Provide the [x, y] coordinate of the cell's center where the given text is located.  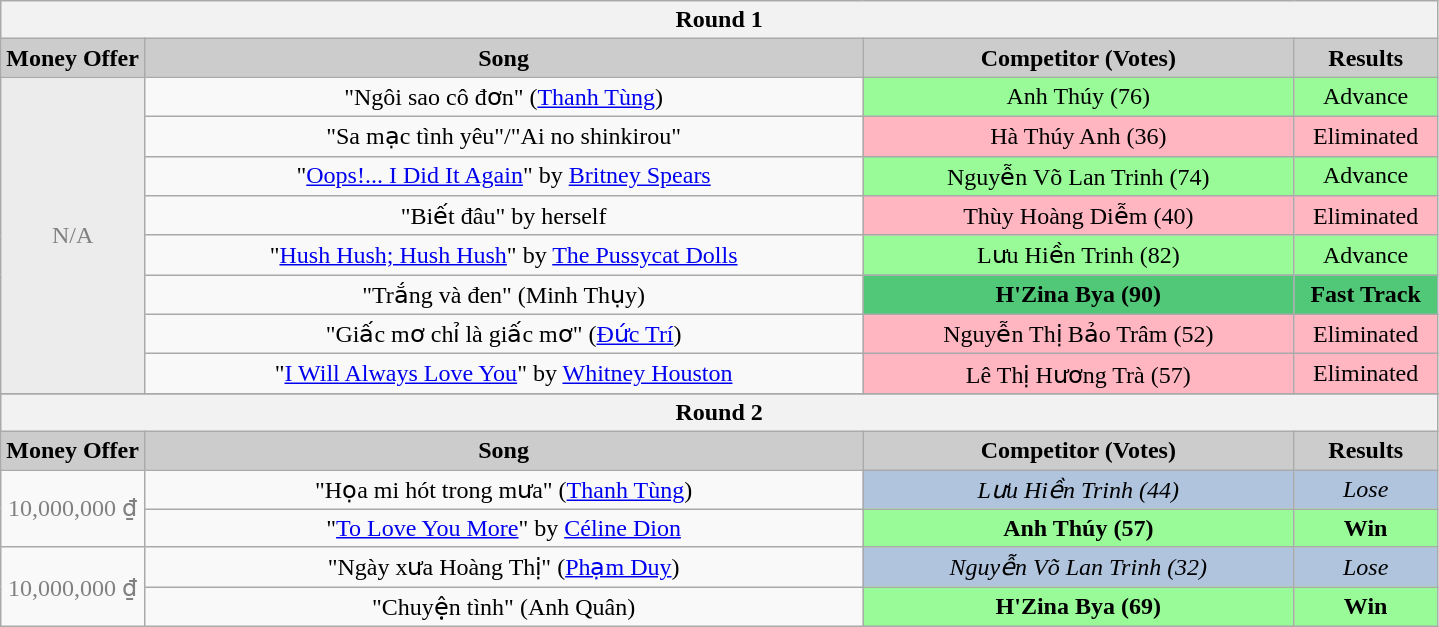
"I Will Always Love You" by Whitney Houston [503, 374]
"Giấc mơ chỉ là giấc mơ" (Đức Trí) [503, 334]
Nguyễn Thị Bảo Trâm (52) [1078, 334]
"Biết đâu" by herself [503, 216]
"Sa mạc tình yêu"/"Ai no shinkirou" [503, 136]
Thùy Hoàng Diễm (40) [1078, 216]
Round 2 [720, 412]
N/A [73, 235]
Anh Thúy (57) [1078, 528]
Round 1 [720, 20]
"Hush Hush; Hush Hush" by The Pussycat Dolls [503, 255]
"Họa mi hót trong mưa" (Thanh Tùng) [503, 490]
Nguyễn Võ Lan Trinh (74) [1078, 176]
Fast Track [1366, 295]
Anh Thúy (76) [1078, 97]
Lưu Hiền Trinh (82) [1078, 255]
Lưu Hiền Trinh (44) [1078, 490]
"Ngày xưa Hoàng Thị" (Phạm Duy) [503, 567]
H'Zina Bya (69) [1078, 607]
Hà Thúy Anh (36) [1078, 136]
"Ngôi sao cô đơn" (Thanh Tùng) [503, 97]
"Chuyện tình" (Anh Quân) [503, 607]
"To Love You More" by Céline Dion [503, 528]
H'Zina Bya (90) [1078, 295]
Lê Thị Hương Trà (57) [1078, 374]
"Oops!... I Did It Again" by Britney Spears [503, 176]
"Trắng và đen" (Minh Thụy) [503, 295]
Nguyễn Võ Lan Trinh (32) [1078, 567]
